Search for the cell housing the specified text and yield its (x, y) center coordinate. 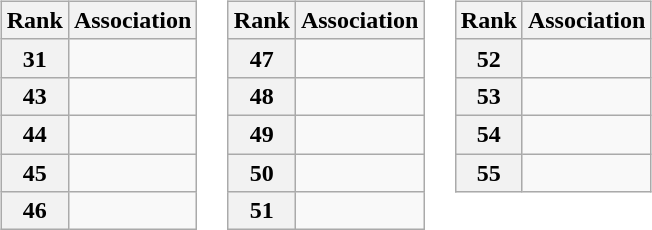
51 (262, 211)
52 (488, 58)
49 (262, 134)
54 (488, 134)
46 (34, 211)
43 (34, 96)
50 (262, 173)
44 (34, 134)
47 (262, 58)
53 (488, 96)
45 (34, 173)
48 (262, 96)
31 (34, 58)
55 (488, 173)
